Capture the cell that displays the provided text and extract its (x, y) central coordinate. 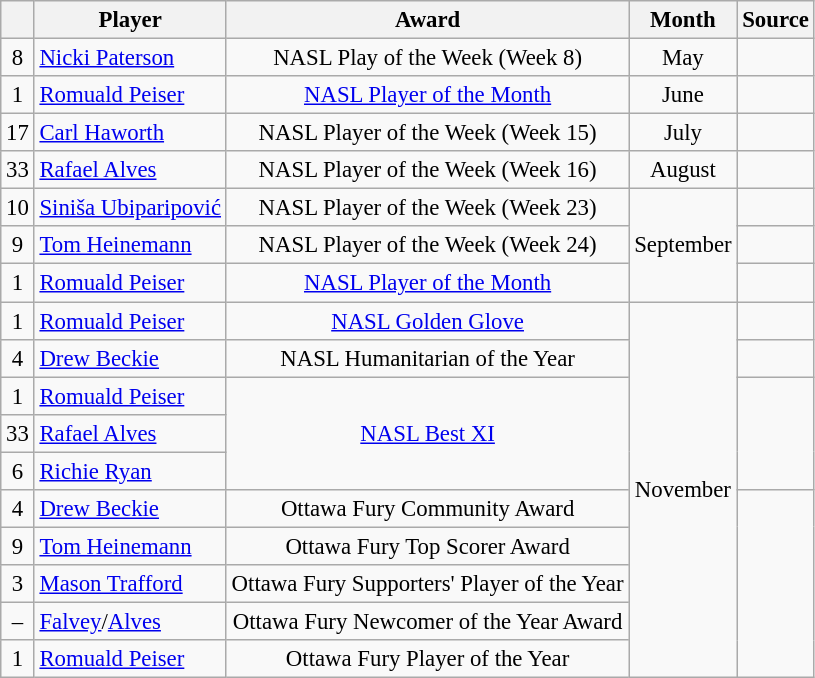
Siniša Ubiparipović (130, 208)
August (683, 170)
10 (18, 208)
Ottawa Fury Supporters' Player of the Year (428, 584)
NASL Play of the Week (Week 8) (428, 58)
3 (18, 584)
Ottawa Fury Player of the Year (428, 659)
Month (683, 20)
Mason Trafford (130, 584)
Player (130, 20)
Ottawa Fury Community Award (428, 509)
Carl Haworth (130, 133)
– (18, 621)
NASL Best XI (428, 434)
NASL Player of the Week (Week 24) (428, 245)
May (683, 58)
8 (18, 58)
Falvey/Alves (130, 621)
November (683, 490)
July (683, 133)
June (683, 95)
NASL Player of the Week (Week 23) (428, 208)
Nicki Paterson (130, 58)
September (683, 246)
NASL Player of the Week (Week 16) (428, 170)
Richie Ryan (130, 471)
Source (776, 20)
Ottawa Fury Top Scorer Award (428, 546)
6 (18, 471)
NASL Humanitarian of the Year (428, 358)
Ottawa Fury Newcomer of the Year Award (428, 621)
NASL Player of the Week (Week 15) (428, 133)
17 (18, 133)
NASL Golden Glove (428, 321)
Award (428, 20)
